Locate the cell with the specified text and output its [X, Y] center coordinate. 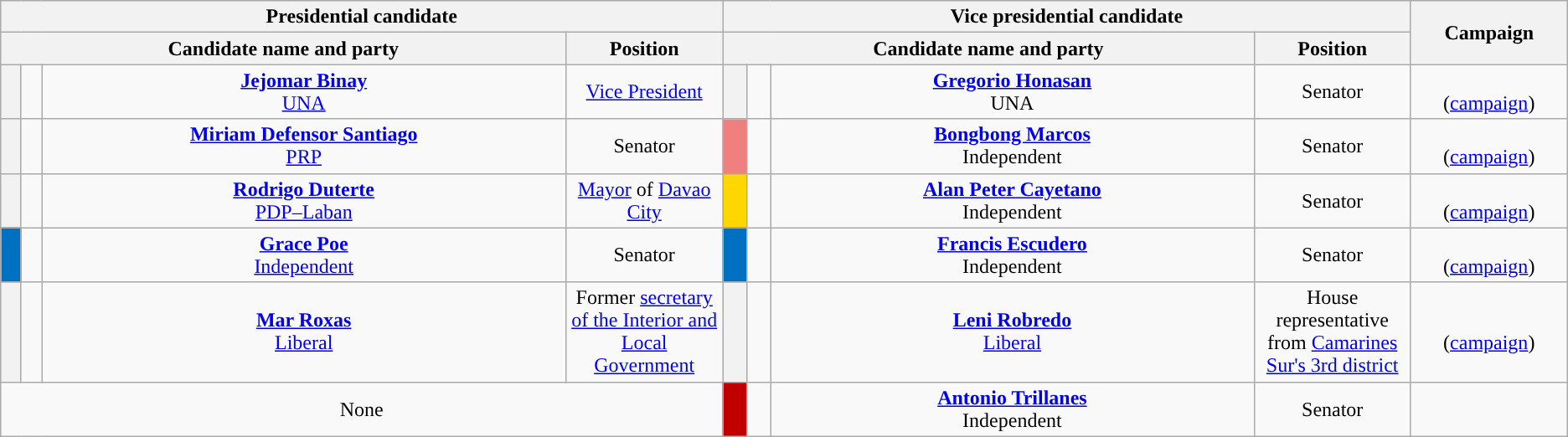
Leni RobredoLiberal [1013, 332]
Presidential candidate [362, 17]
Vice presidential candidate [1067, 17]
House representative from Camarines Sur's 3rd district [1332, 332]
Jejomar BinayUNA [304, 92]
Vice President [645, 92]
Campaign [1489, 33]
Mar RoxasLiberal [304, 332]
Former secretary of the Interior and Local Government [645, 332]
Miriam Defensor SantiagoPRP [304, 146]
Gregorio HonasanUNA [1013, 92]
Francis EscuderoIndependent [1013, 254]
Bongbong MarcosIndependent [1013, 146]
Antonio TrillanesIndependent [1013, 409]
Alan Peter CayetanoIndependent [1013, 201]
None [362, 409]
Mayor of Davao City [645, 201]
Grace PoeIndependent [304, 254]
Rodrigo DutertePDP–Laban [304, 201]
